Output the [X, Y] coordinate of the center of the cell containing the given text.  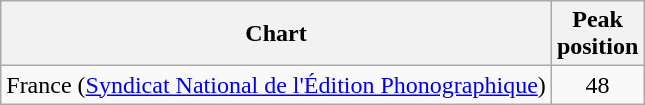
48 [597, 85]
France (Syndicat National de l'Édition Phonographique) [276, 85]
Peakposition [597, 34]
Chart [276, 34]
